Scan for the cell matching the given text and deliver its (x, y) coordinate at center. 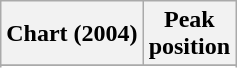
Peakposition (189, 34)
Chart (2004) (72, 34)
